Identify which cell holds the provided text, then report its (X, Y) central coordinate. 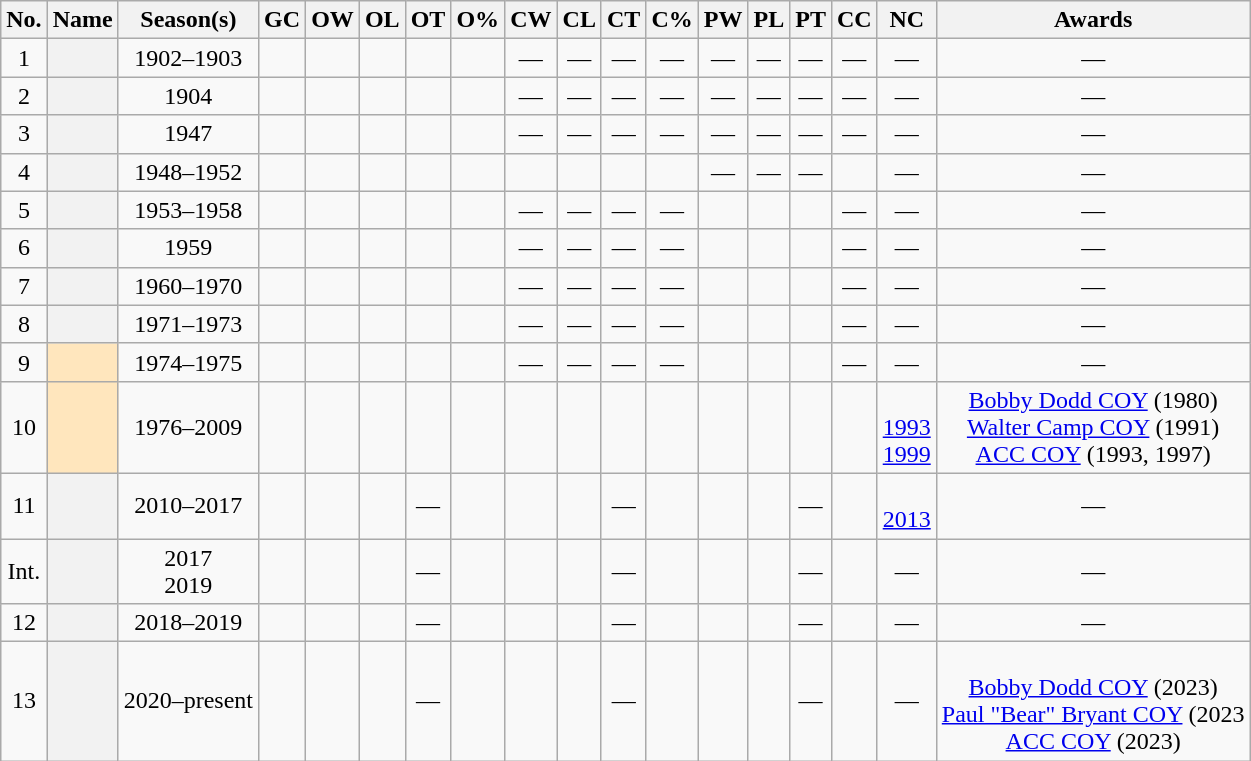
CC (854, 20)
7 (24, 286)
11 (24, 506)
2 (24, 96)
1976–2009 (188, 427)
C% (672, 20)
13 (24, 702)
PW (723, 20)
Bobby Dodd COY (2023) Paul "Bear" Bryant COY (2023ACC COY (2023) (1093, 702)
2010–2017 (188, 506)
CW (531, 20)
2018–2019 (188, 623)
2020–present (188, 702)
1953–1958 (188, 210)
1974–1975 (188, 362)
OW (333, 20)
1947 (188, 134)
12 (24, 623)
Int. (24, 570)
PT (811, 20)
2013 (906, 506)
19931999 (906, 427)
3 (24, 134)
O% (478, 20)
1948–1952 (188, 172)
20172019 (188, 570)
Bobby Dodd COY (1980)Walter Camp COY (1991)ACC COY (1993, 1997) (1093, 427)
No. (24, 20)
OT (428, 20)
PL (769, 20)
CT (623, 20)
1960–1970 (188, 286)
Name (82, 20)
Awards (1093, 20)
8 (24, 324)
OL (382, 20)
9 (24, 362)
1 (24, 58)
CL (579, 20)
10 (24, 427)
6 (24, 248)
Season(s) (188, 20)
4 (24, 172)
GC (282, 20)
5 (24, 210)
1959 (188, 248)
NC (906, 20)
1902–1903 (188, 58)
1904 (188, 96)
1971–1973 (188, 324)
